Return [X, Y] of the center of cell containing provided text 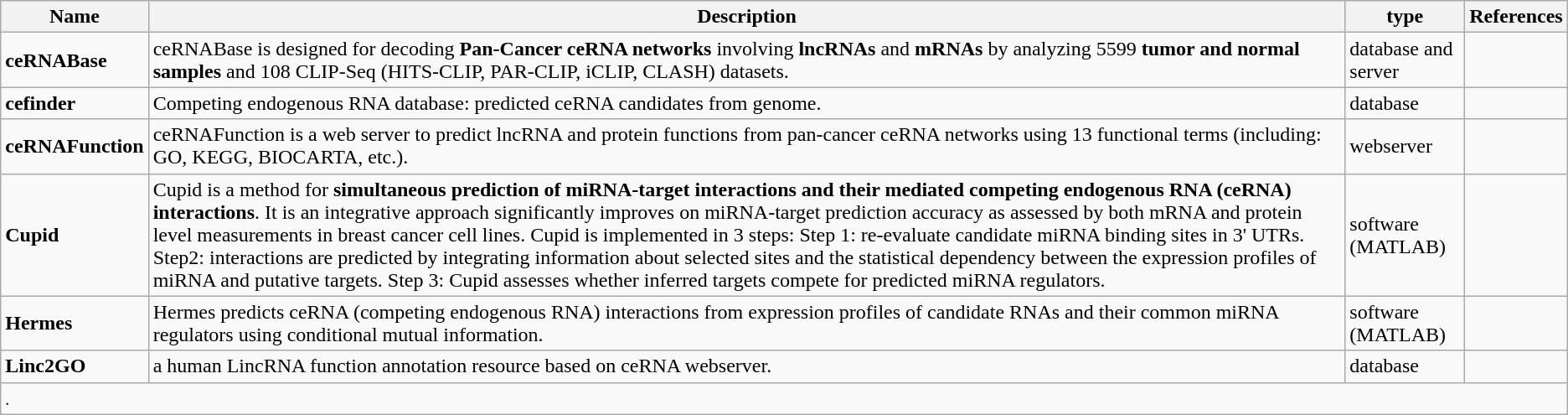
References [1516, 17]
database and server [1406, 60]
. [784, 398]
cefinder [75, 103]
ceRNABase [75, 60]
webserver [1406, 146]
Name [75, 17]
type [1406, 17]
Linc2GO [75, 366]
Hermes [75, 324]
Cupid [75, 235]
Description [747, 17]
a human LincRNA function annotation resource based on ceRNA webserver. [747, 366]
ceRNAFunction [75, 146]
Competing endogenous RNA database: predicted ceRNA candidates from genome. [747, 103]
